Provide the [X, Y] coordinate of the cell's center where the given text is located.  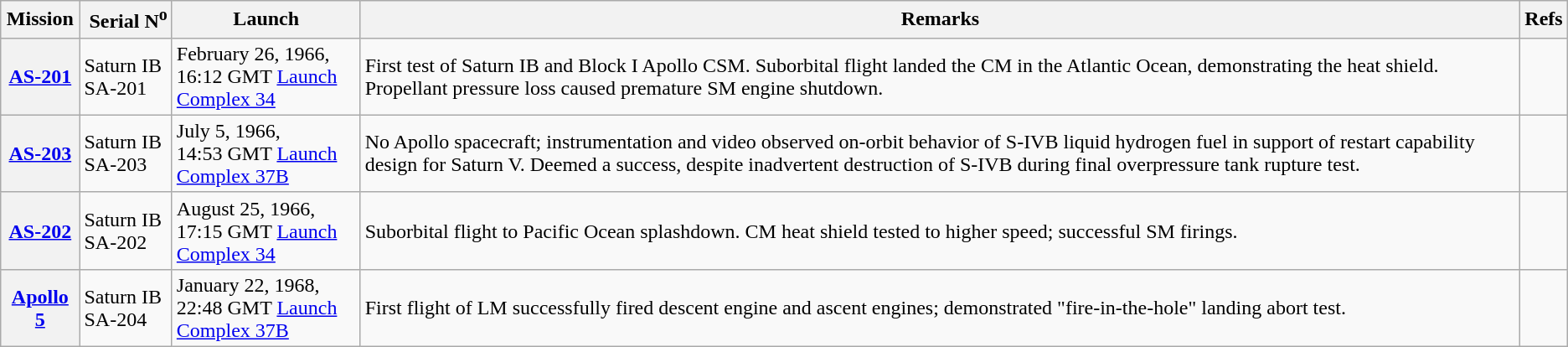
Saturn IBSA-204 [126, 308]
January 22, 1968,22:48 GMT Launch Complex 37B [266, 308]
Saturn IBSA-201 [126, 76]
Saturn IBSA-202 [126, 230]
AS-203 [40, 153]
February 26, 1966,16:12 GMT Launch Complex 34 [266, 76]
Launch [266, 20]
AS-201 [40, 76]
Saturn IBSA-203 [126, 153]
First flight of LM successfully fired descent engine and ascent engines; demonstrated "fire-in-the-hole" landing abort test. [940, 308]
Serial No [126, 20]
Suborbital flight to Pacific Ocean splashdown. CM heat shield tested to higher speed; successful SM firings. [940, 230]
Remarks [940, 20]
Mission [40, 20]
Refs [1544, 20]
August 25, 1966,17:15 GMT Launch Complex 34 [266, 230]
AS-202 [40, 230]
Apollo 5 [40, 308]
July 5, 1966,14:53 GMT Launch Complex 37B [266, 153]
